Provide the [X, Y] coordinate of the cell's center where the given text is located.  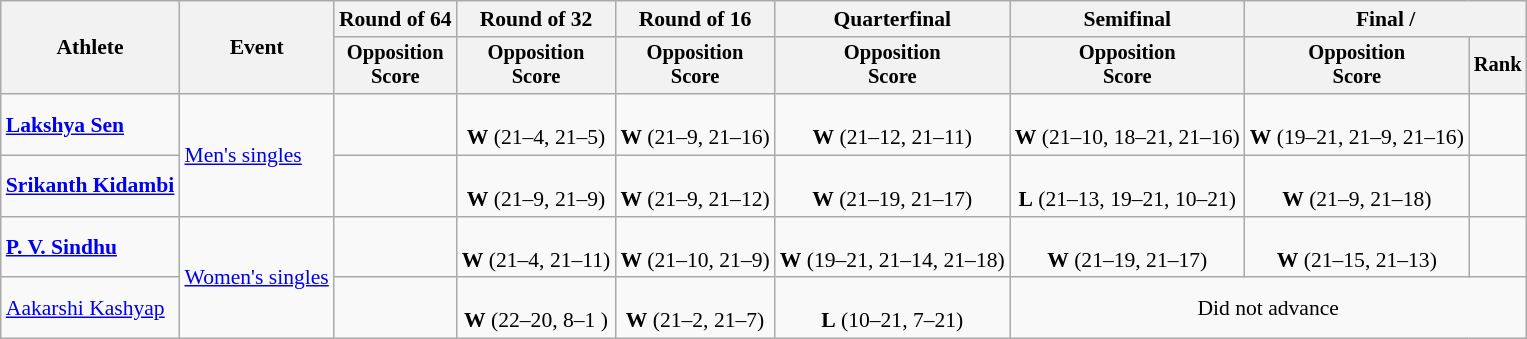
Semifinal [1128, 19]
P. V. Sindhu [90, 248]
W (21–15, 21–13) [1357, 248]
L (10–21, 7–21) [892, 308]
W (21–9, 21–12) [694, 186]
W (21–9, 21–16) [694, 124]
W (21–4, 21–5) [536, 124]
Rank [1498, 66]
W (21–10, 18–21, 21–16) [1128, 124]
W (21–9, 21–18) [1357, 186]
Round of 64 [396, 19]
Quarterfinal [892, 19]
W (21–4, 21–11) [536, 248]
W (21–2, 21–7) [694, 308]
W (21–10, 21–9) [694, 248]
W (21–12, 21–11) [892, 124]
W (19–21, 21–14, 21–18) [892, 248]
Men's singles [256, 155]
Final / [1386, 19]
Athlete [90, 48]
Event [256, 48]
W (19–21, 21–9, 21–16) [1357, 124]
Round of 32 [536, 19]
W (21–9, 21–9) [536, 186]
Did not advance [1268, 308]
Round of 16 [694, 19]
W (22–20, 8–1 ) [536, 308]
L (21–13, 19–21, 10–21) [1128, 186]
Women's singles [256, 278]
Srikanth Kidambi [90, 186]
Aakarshi Kashyap [90, 308]
Lakshya Sen [90, 124]
